Identify which cell holds the provided text, then report its (X, Y) central coordinate. 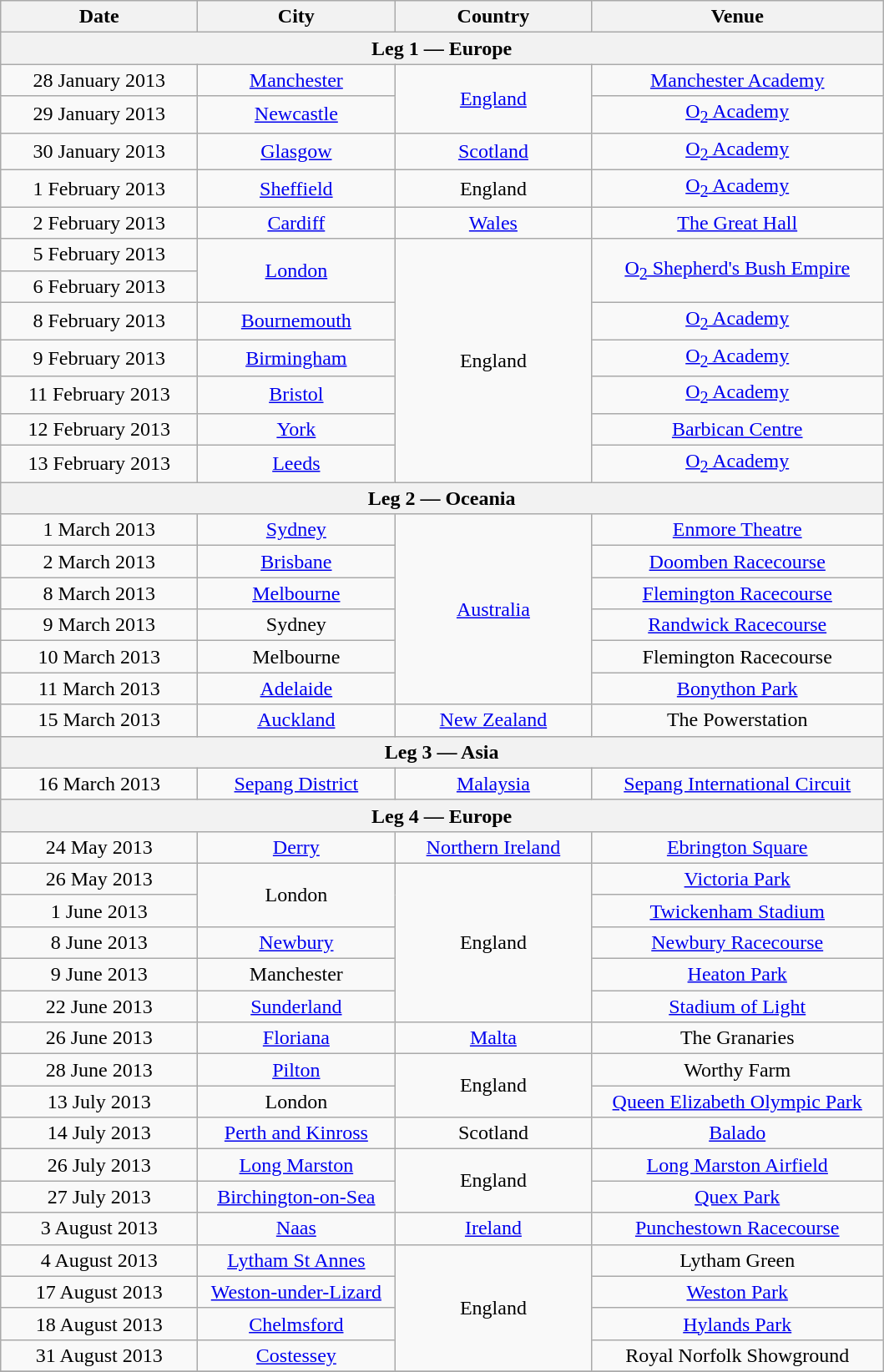
4 August 2013 (99, 1260)
28 June 2013 (99, 1070)
Lytham Green (738, 1260)
Enmore Theatre (738, 530)
Quex Park (738, 1197)
Sunderland (296, 1006)
Lytham St Annes (296, 1260)
Weston-under-Lizard (296, 1292)
Auckland (296, 720)
Pilton (296, 1070)
30 January 2013 (99, 151)
Chelmsford (296, 1324)
15 March 2013 (99, 720)
Punchestown Racecourse (738, 1228)
Leg 1 — Europe (442, 48)
Bournemouth (296, 320)
27 July 2013 (99, 1197)
Barbican Centre (738, 429)
1 June 2013 (99, 910)
Wales (493, 223)
11 March 2013 (99, 689)
24 May 2013 (99, 847)
Venue (738, 17)
Perth and Kinross (296, 1133)
Randwick Racecourse (738, 625)
28 January 2013 (99, 80)
22 June 2013 (99, 1006)
8 February 2013 (99, 320)
Royal Norfolk Showground (738, 1355)
1 March 2013 (99, 530)
The Great Hall (738, 223)
Malta (493, 1038)
Leg 2 — Oceania (442, 498)
Weston Park (738, 1292)
12 February 2013 (99, 429)
City (296, 17)
New Zealand (493, 720)
Twickenham Stadium (738, 910)
9 February 2013 (99, 357)
16 March 2013 (99, 784)
Stadium of Light (738, 1006)
Glasgow (296, 151)
Ireland (493, 1228)
Queen Elizabeth Olympic Park (738, 1102)
Costessey (296, 1355)
Country (493, 17)
Derry (296, 847)
Floriana (296, 1038)
9 June 2013 (99, 975)
Heaton Park (738, 975)
9 March 2013 (99, 625)
Cardiff (296, 223)
13 February 2013 (99, 463)
11 February 2013 (99, 395)
10 March 2013 (99, 657)
Sheffield (296, 189)
26 July 2013 (99, 1165)
Manchester Academy (738, 80)
The Granaries (738, 1038)
Balado (738, 1133)
Bristol (296, 395)
14 July 2013 (99, 1133)
Doomben Racecourse (738, 562)
O2 Shepherd's Bush Empire (738, 270)
13 July 2013 (99, 1102)
3 August 2013 (99, 1228)
8 March 2013 (99, 593)
18 August 2013 (99, 1324)
Newbury Racecourse (738, 942)
Victoria Park (738, 879)
Leeds (296, 463)
Ebrington Square (738, 847)
Northern Ireland (493, 847)
Australia (493, 609)
Newcastle (296, 114)
6 February 2013 (99, 286)
Brisbane (296, 562)
5 February 2013 (99, 255)
Malaysia (493, 784)
2 March 2013 (99, 562)
29 January 2013 (99, 114)
Naas (296, 1228)
Bonython Park (738, 689)
Leg 4 — Europe (442, 815)
2 February 2013 (99, 223)
Long Marston (296, 1165)
Hylands Park (738, 1324)
Leg 3 — Asia (442, 752)
Date (99, 17)
Sepang International Circuit (738, 784)
York (296, 429)
Sepang District (296, 784)
Birmingham (296, 357)
Birchington-on-Sea (296, 1197)
1 February 2013 (99, 189)
The Powerstation (738, 720)
Long Marston Airfield (738, 1165)
Newbury (296, 942)
8 June 2013 (99, 942)
26 June 2013 (99, 1038)
Adelaide (296, 689)
31 August 2013 (99, 1355)
Worthy Farm (738, 1070)
17 August 2013 (99, 1292)
26 May 2013 (99, 879)
